Output the (X, Y) coordinate of the center of the cell containing the given text.  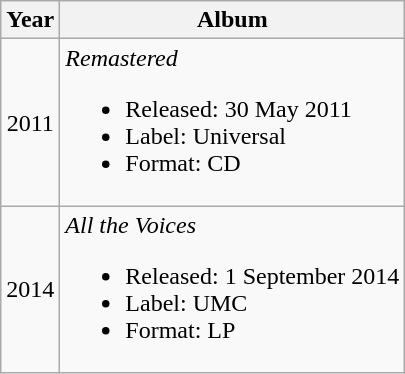
Year (30, 20)
All the VoicesReleased: 1 September 2014Label: UMCFormat: LP (232, 290)
2014 (30, 290)
2011 (30, 122)
Album (232, 20)
RemasteredReleased: 30 May 2011Label: UniversalFormat: CD (232, 122)
